Scan for the cell matching the given text and deliver its [x, y] coordinate at center. 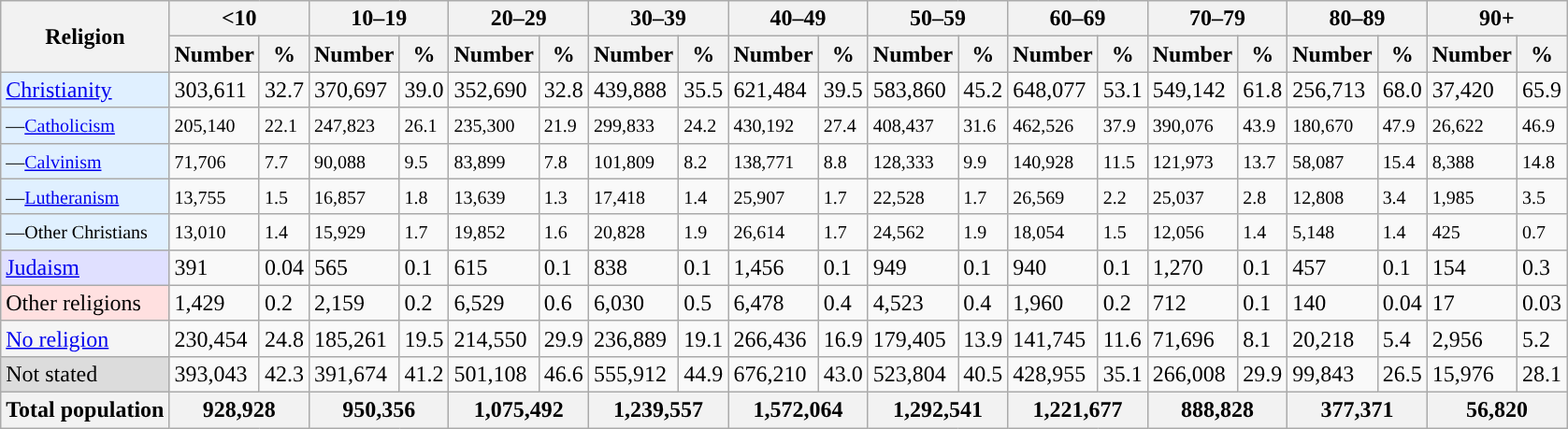
32.8 [563, 90]
1,270 [1192, 267]
68.0 [1403, 90]
35.5 [703, 90]
13,010 [214, 232]
230,454 [214, 338]
121,973 [1192, 161]
—Calvinism [85, 161]
26.5 [1403, 374]
27.4 [843, 125]
Christianity [85, 90]
17 [1472, 303]
<10 [239, 19]
50–59 [937, 19]
2,159 [353, 303]
17,418 [633, 196]
439,888 [633, 90]
40–49 [798, 19]
1,456 [773, 267]
393,043 [214, 374]
648,077 [1053, 90]
37,420 [1472, 90]
12,808 [1332, 196]
928,928 [239, 409]
0.3 [1543, 267]
266,008 [1192, 374]
25,907 [773, 196]
8.8 [843, 161]
235,300 [494, 125]
Religion [85, 36]
390,076 [1192, 125]
22,528 [913, 196]
58,087 [1332, 161]
43.9 [1262, 125]
44.9 [703, 374]
16.9 [843, 338]
71,706 [214, 161]
5,148 [1332, 232]
46.6 [563, 374]
19.1 [703, 338]
70–79 [1217, 19]
1,572,064 [798, 409]
8.1 [1262, 338]
42.3 [284, 374]
5.4 [1403, 338]
391 [214, 267]
20,828 [633, 232]
303,611 [214, 90]
26,614 [773, 232]
26,622 [1472, 125]
583,860 [913, 90]
1.3 [563, 196]
621,484 [773, 90]
180,670 [1332, 125]
712 [1192, 303]
205,140 [214, 125]
15.4 [1403, 161]
950,356 [378, 409]
565 [353, 267]
61.8 [1262, 90]
266,436 [773, 338]
7.7 [284, 161]
1,985 [1472, 196]
3.4 [1403, 196]
214,550 [494, 338]
949 [913, 267]
—Lutheranism [85, 196]
13,639 [494, 196]
47.9 [1403, 125]
549,142 [1192, 90]
425 [1472, 232]
138,771 [773, 161]
53.1 [1122, 90]
83,899 [494, 161]
32.7 [284, 90]
13.7 [1262, 161]
39.5 [843, 90]
2,956 [1472, 338]
377,371 [1358, 409]
37.9 [1122, 125]
43.0 [843, 374]
1,960 [1053, 303]
179,405 [913, 338]
0.5 [703, 303]
352,690 [494, 90]
154 [1472, 267]
615 [494, 267]
28.1 [1543, 374]
391,674 [353, 374]
140 [1332, 303]
6,030 [633, 303]
1,075,492 [518, 409]
0.7 [1543, 232]
523,804 [913, 374]
60–69 [1077, 19]
101,809 [633, 161]
13,755 [214, 196]
838 [633, 267]
46.9 [1543, 125]
71,696 [1192, 338]
20–29 [518, 19]
888,828 [1217, 409]
1.6 [563, 232]
19.5 [424, 338]
2.8 [1262, 196]
256,713 [1332, 90]
40.5 [984, 374]
247,823 [353, 125]
11.5 [1122, 161]
20,218 [1332, 338]
99,843 [1332, 374]
462,526 [1053, 125]
7.8 [563, 161]
41.2 [424, 374]
15,976 [1472, 374]
90,088 [353, 161]
24.8 [284, 338]
45.2 [984, 90]
236,889 [633, 338]
3.5 [1543, 196]
141,745 [1053, 338]
2.2 [1122, 196]
6,529 [494, 303]
1.8 [424, 196]
26.1 [424, 125]
39.0 [424, 90]
6,478 [773, 303]
676,210 [773, 374]
1,221,677 [1077, 409]
428,955 [1053, 374]
90+ [1496, 19]
Not stated [85, 374]
0.6 [563, 303]
1,292,541 [937, 409]
14.8 [1543, 161]
—Other Christians [85, 232]
25,037 [1192, 196]
19,852 [494, 232]
80–89 [1358, 19]
9.5 [424, 161]
10–19 [378, 19]
128,333 [913, 161]
Other religions [85, 303]
457 [1332, 267]
24,562 [913, 232]
940 [1053, 267]
18,054 [1053, 232]
555,912 [633, 374]
8.2 [703, 161]
185,261 [353, 338]
370,697 [353, 90]
65.9 [1543, 90]
Total population [85, 409]
12,056 [1192, 232]
1,429 [214, 303]
4,523 [913, 303]
13.9 [984, 338]
31.6 [984, 125]
5.2 [1543, 338]
26,569 [1053, 196]
140,928 [1053, 161]
430,192 [773, 125]
11.6 [1122, 338]
0.03 [1543, 303]
299,833 [633, 125]
35.1 [1122, 374]
56,820 [1496, 409]
8,388 [1472, 161]
16,857 [353, 196]
408,437 [913, 125]
—Catholicism [85, 125]
1,239,557 [658, 409]
Judaism [85, 267]
22.1 [284, 125]
24.2 [703, 125]
30–39 [658, 19]
9.9 [984, 161]
No religion [85, 338]
21.9 [563, 125]
15,929 [353, 232]
501,108 [494, 374]
